Extract the (X, Y) coordinate from the center of the cell holding the provided text.  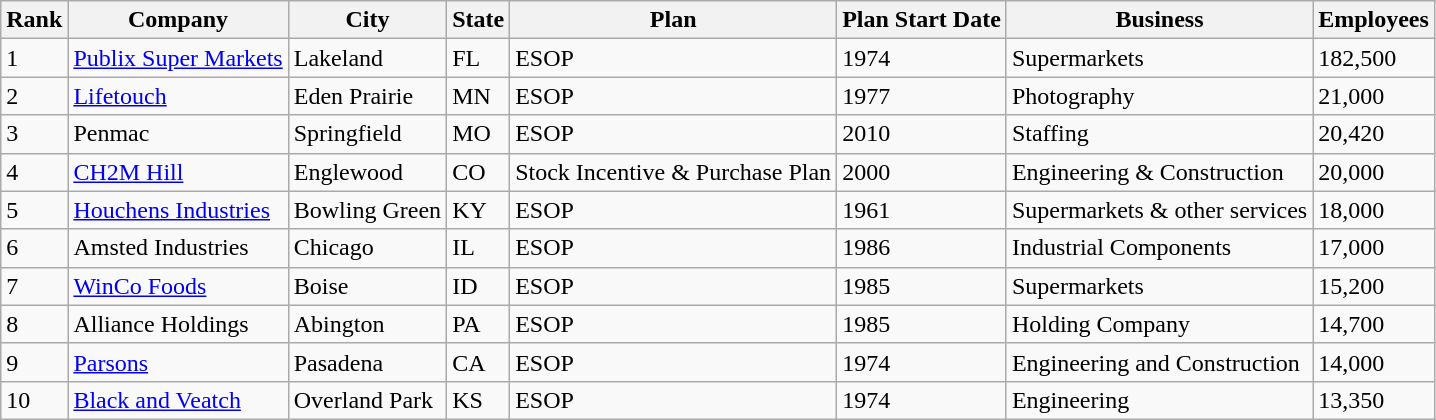
Rank (34, 20)
Stock Incentive & Purchase Plan (674, 172)
14,700 (1374, 324)
9 (34, 362)
Supermarkets & other services (1159, 210)
4 (34, 172)
Boise (367, 286)
21,000 (1374, 96)
State (478, 20)
CO (478, 172)
17,000 (1374, 248)
Alliance Holdings (178, 324)
Houchens Industries (178, 210)
13,350 (1374, 400)
3 (34, 134)
Photography (1159, 96)
City (367, 20)
Black and Veatch (178, 400)
7 (34, 286)
WinCo Foods (178, 286)
Plan Start Date (922, 20)
Engineering & Construction (1159, 172)
20,000 (1374, 172)
Plan (674, 20)
Bowling Green (367, 210)
Business (1159, 20)
PA (478, 324)
20,420 (1374, 134)
2010 (922, 134)
Parsons (178, 362)
Engineering (1159, 400)
Englewood (367, 172)
1986 (922, 248)
Industrial Components (1159, 248)
18,000 (1374, 210)
Penmac (178, 134)
Overland Park (367, 400)
182,500 (1374, 58)
6 (34, 248)
ID (478, 286)
MN (478, 96)
2000 (922, 172)
KS (478, 400)
FL (478, 58)
IL (478, 248)
Pasadena (367, 362)
KY (478, 210)
14,000 (1374, 362)
1 (34, 58)
5 (34, 210)
Company (178, 20)
15,200 (1374, 286)
Abington (367, 324)
10 (34, 400)
1961 (922, 210)
Employees (1374, 20)
Publix Super Markets (178, 58)
Holding Company (1159, 324)
Engineering and Construction (1159, 362)
8 (34, 324)
Staffing (1159, 134)
Springfield (367, 134)
Lakeland (367, 58)
1977 (922, 96)
CH2M Hill (178, 172)
Amsted Industries (178, 248)
MO (478, 134)
Lifetouch (178, 96)
CA (478, 362)
2 (34, 96)
Chicago (367, 248)
Eden Prairie (367, 96)
